Search for the cell housing the specified text and yield its (x, y) center coordinate. 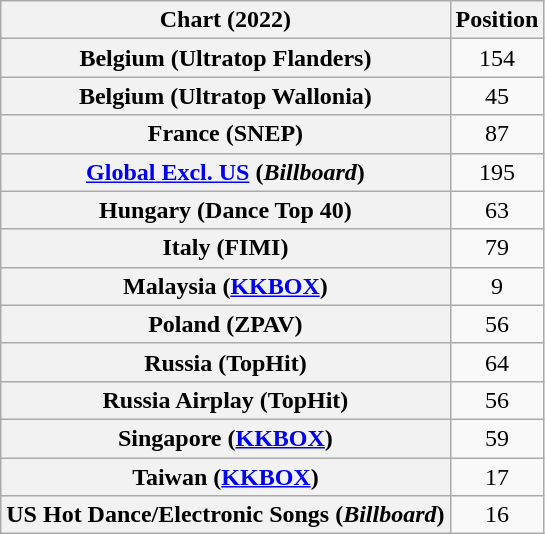
Malaysia (KKBOX) (226, 286)
45 (497, 96)
64 (497, 362)
Russia Airplay (TopHit) (226, 400)
Hungary (Dance Top 40) (226, 210)
63 (497, 210)
195 (497, 172)
Belgium (Ultratop Flanders) (226, 58)
Belgium (Ultratop Wallonia) (226, 96)
Italy (FIMI) (226, 248)
Singapore (KKBOX) (226, 438)
Poland (ZPAV) (226, 324)
16 (497, 515)
79 (497, 248)
Chart (2022) (226, 20)
59 (497, 438)
87 (497, 134)
Global Excl. US (Billboard) (226, 172)
Russia (TopHit) (226, 362)
France (SNEP) (226, 134)
Position (497, 20)
9 (497, 286)
US Hot Dance/Electronic Songs (Billboard) (226, 515)
154 (497, 58)
17 (497, 477)
Taiwan (KKBOX) (226, 477)
